Capture the cell that displays the provided text and extract its (x, y) central coordinate. 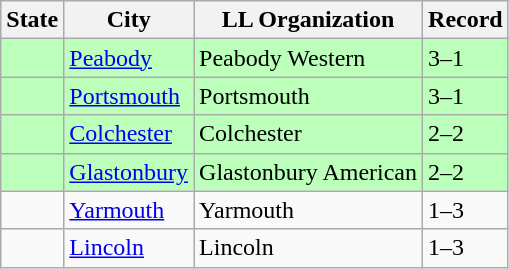
Record (466, 20)
Glastonbury (129, 172)
Glastonbury American (308, 172)
Peabody (129, 58)
Peabody Western (308, 58)
State (32, 20)
City (129, 20)
LL Organization (308, 20)
